Determine the (X, Y) coordinate at the center of the cell enclosing the given text.  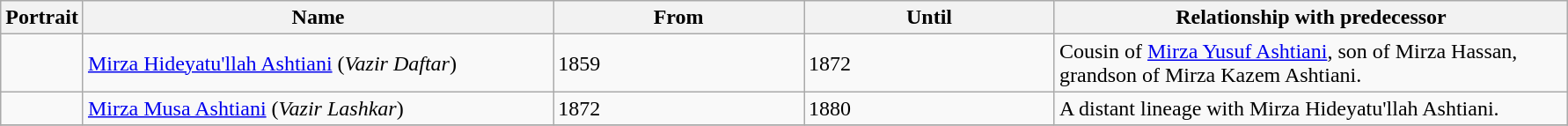
Relationship with predecessor (1311, 18)
Name (318, 18)
Portrait (42, 18)
Until (929, 18)
Mirza Musa Ashtiani (Vazir Lashkar) (318, 108)
1880 (929, 108)
Mirza Hideyatu'llah Ashtiani (Vazir Daftar) (318, 63)
From (679, 18)
1859 (679, 63)
A distant lineage with Mirza Hideyatu'llah Ashtiani. (1311, 108)
Cousin of Mirza Yusuf Ashtiani, son of Mirza Hassan, grandson of Mirza Kazem Ashtiani. (1311, 63)
